Search for the cell housing the specified text and yield its (X, Y) center coordinate. 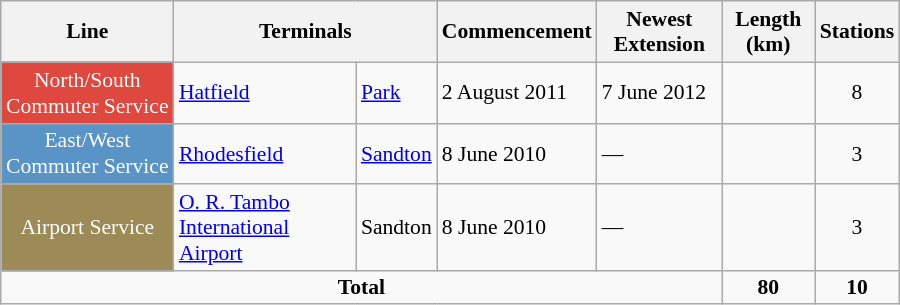
Stations (858, 32)
North/South Commuter Service (88, 92)
Terminals (306, 32)
7 June 2012 (660, 92)
Commencement (517, 32)
80 (768, 288)
Line (88, 32)
Total (362, 288)
Newest Extension (660, 32)
O. R. Tambo International Airport (265, 228)
Length (km) (768, 32)
Rhodesfield (265, 154)
Airport Service (88, 228)
2 August 2011 (517, 92)
8 (858, 92)
East/West Commuter Service (88, 154)
10 (858, 288)
Hatfield (265, 92)
Park (396, 92)
